Search for the cell housing the specified text and yield its (x, y) center coordinate. 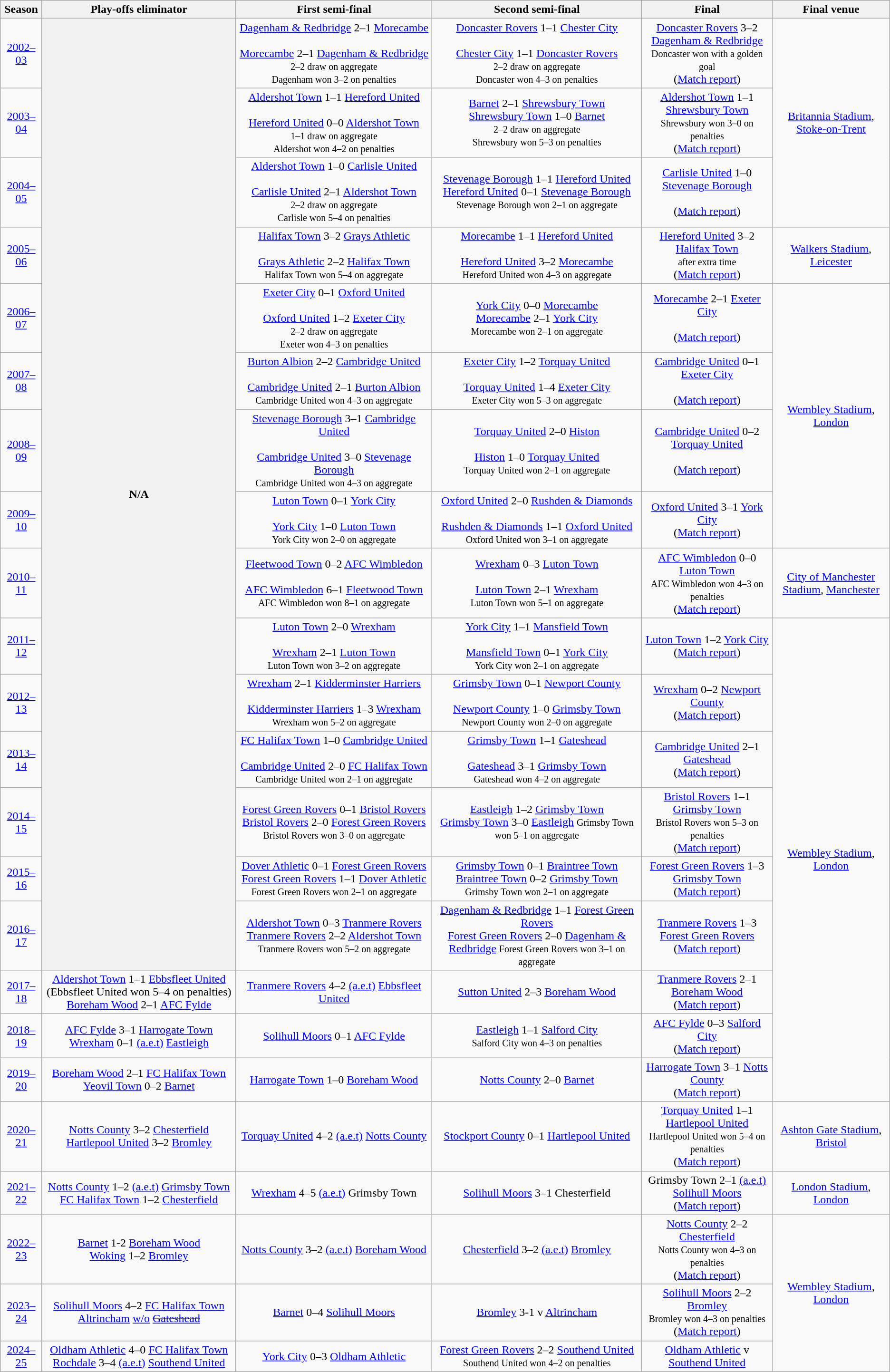
Harrogate Town 3–1 Notts County(Match report) (707, 1080)
Notts County 2–2 ChesterfieldNotts County won 4–3 on penalties (Match report) (707, 1249)
Barnet 0–4 Solihull Moors (334, 1312)
Cambridge United 0–2 Torquay United(Match report) (707, 451)
Tranmere Rovers 2–1 Boreham Wood(Match report) (707, 992)
2009–10 (21, 520)
Aldershot Town 1–1 Shrewsbury TownShrewsbury won 3–0 on penalties(Match report) (707, 123)
2011–12 (21, 646)
Boreham Wood 2–1 FC Halifax TownYeovil Town 0–2 Barnet (139, 1080)
Play-offs eliminator (139, 10)
Morecambe 1–1 Hereford UnitedHereford United 3–2 MorecambeHereford United won 4–3 on aggregate (537, 255)
Cambridge United 2–1 Gateshead(Match report) (707, 760)
Solihull Moors 4–2 FC Halifax TownAltrincham w/o Gateshead (139, 1312)
Ashton Gate Stadium, Bristol (831, 1136)
Solihull Moors 0–1 AFC Fylde (334, 1036)
Final venue (831, 10)
Bromley 3-1 v Altrincham (537, 1312)
Aldershot Town 1–0 Carlisle UnitedCarlisle United 2–1 Aldershot Town2–2 draw on aggregateCarlisle won 5–4 on penalties (334, 192)
2015–16 (21, 879)
Barnet 2–1 Shrewsbury TownShrewsbury Town 1–0 Barnet2–2 draw on aggregateShrewsbury won 5–3 on penalties (537, 123)
2002–03 (21, 53)
2019–20 (21, 1080)
Dagenham & Redbridge 2–1 MorecambeMorecambe 2–1 Dagenham & Redbridge2–2 draw on aggregateDagenham won 3–2 on penalties (334, 53)
York City 0–0 MorecambeMorecambe 2–1 York CityMorecambe won 2–1 on aggregate (537, 318)
Torquay United 1–1 Hartlepool UnitedHartlepool United won 5–4 on penalties (Match report) (707, 1136)
Dover Athletic 0–1 Forest Green RoversForest Green Rovers 1–1 Dover Athletic Forest Green Rovers won 2–1 on aggregate (334, 879)
Notts County 1–2 (a.e.t) Grimsby TownFC Halifax Town 1–2 Chesterfield (139, 1193)
2016–17 (21, 936)
Aldershot Town 1–1 Ebbsfleet United (Ebbsfleet United won 5–4 on penalties)Boreham Wood 2–1 AFC Fylde (139, 992)
Wrexham 4–5 (a.e.t) Grimsby Town (334, 1193)
2006–07 (21, 318)
2022–23 (21, 1249)
Grimsby Town 0–1 Braintree TownBraintree Town 0–2 Grimsby TownGrimsby Town won 2–1 on aggregate (537, 879)
Fleetwood Town 0–2 AFC WimbledonAFC Wimbledon 6–1 Fleetwood TownAFC Wimbledon won 8–1 on aggregate (334, 583)
2007–08 (21, 381)
Torquay United 4–2 (a.e.t) Notts County (334, 1136)
Harrogate Town 1–0 Boreham Wood (334, 1080)
2020–21 (21, 1136)
Notts County 2–0 Barnet (537, 1080)
2024–25 (21, 1356)
Walkers Stadium, Leicester (831, 255)
Aldershot Town 0–3 Tranmere RoversTranmere Rovers 2–2 Aldershot Town Tranmere Rovers won 5–2 on aggregate (334, 936)
Tranmere Rovers 1–3 Forest Green Rovers(Match report) (707, 936)
2008–09 (21, 451)
Notts County 3–2 (a.e.t) Boreham Wood (334, 1249)
Torquay United 2–0 HistonHiston 1–0 Torquay UnitedTorquay United won 2–1 on aggregate (537, 451)
Hereford United 3–2 Halifax Townafter extra time(Match report) (707, 255)
2014–15 (21, 822)
2021–22 (21, 1193)
AFC Fylde 0–3 Salford City(Match report) (707, 1036)
Aldershot Town 1–1 Hereford UnitedHereford United 0–0 Aldershot Town1–1 draw on aggregateAldershot won 4–2 on penalties (334, 123)
Morecambe 2–1 Exeter City(Match report) (707, 318)
Oxford United 2–0 Rushden & DiamondsRushden & Diamonds 1–1 Oxford UnitedOxford United won 3–1 on aggregate (537, 520)
2012–13 (21, 703)
Notts County 3–2 ChesterfieldHartlepool United 3–2 Bromley (139, 1136)
2004–05 (21, 192)
2005–06 (21, 255)
Exeter City 0–1 Oxford UnitedOxford United 1–2 Exeter City2–2 draw on aggregateExeter won 4–3 on penalties (334, 318)
Luton Town 0–1 York CityYork City 1–0 Luton TownYork City won 2–0 on aggregate (334, 520)
York City 0–3 Oldham Athletic (334, 1356)
Britannia Stadium, Stoke-on-Trent (831, 123)
Solihull Moors 3–1 Chesterfield (537, 1193)
2023–24 (21, 1312)
Luton Town 1–2 York City(Match report) (707, 646)
York City 1–1 Mansfield TownMansfield Town 0–1 York CityYork City won 2–1 on aggregate (537, 646)
Bristol Rovers 1–1 Grimsby TownBristol Rovers won 5–3 on penalties(Match report) (707, 822)
Eastleigh 1–1 Salford CitySalford City won 4–3 on penalties (537, 1036)
Doncaster Rovers 1–1 Chester CityChester City 1–1 Doncaster Rovers2–2 draw on aggregateDoncaster won 4–3 on penalties (537, 53)
Solihull Moors 2–2 BromleyBromley won 4–3 on penalties (Match report) (707, 1312)
Stevenage Borough 3–1 Cambridge UnitedCambridge United 3–0 Stevenage BoroughCambridge United won 4–3 on aggregate (334, 451)
AFC Fylde 3–1 Harrogate TownWrexham 0–1 (a.e.t) Eastleigh (139, 1036)
2003–04 (21, 123)
London Stadium, London (831, 1193)
Barnet 1-2 Boreham WoodWoking 1–2 Bromley (139, 1249)
Dagenham & Redbridge 1–1 Forest Green RoversForest Green Rovers 2–0 Dagenham & Redbridge Forest Green Rovers won 3–1 on aggregate (537, 936)
N/A (139, 494)
Wrexham 2–1 Kidderminster HarriersKidderminster Harriers 1–3 WrexhamWrexham won 5–2 on aggregate (334, 703)
Forest Green Rovers 2–2 Southend UnitedSouthend United won 4–2 on penalties (537, 1356)
Oxford United 3–1 York City(Match report) (707, 520)
Carlisle United 1–0 Stevenage Borough(Match report) (707, 192)
Grimsby Town 0–1 Newport CountyNewport County 1–0 Grimsby TownNewport County won 2–0 on aggregate (537, 703)
Sutton United 2–3 Boreham Wood (537, 992)
City of Manchester Stadium, Manchester (831, 583)
Forest Green Rovers 0–1 Bristol RoversBristol Rovers 2–0 Forest Green Rovers Bristol Rovers won 3–0 on aggregate (334, 822)
First semi-final (334, 10)
Second semi-final (537, 10)
Chesterfield 3–2 (a.e.t) Bromley (537, 1249)
Eastleigh 1–2 Grimsby TownGrimsby Town 3–0 Eastleigh Grimsby Town won 5–1 on aggregate (537, 822)
Stockport County 0–1 Hartlepool United (537, 1136)
Luton Town 2–0 WrexhamWrexham 2–1 Luton TownLuton Town won 3–2 on aggregate (334, 646)
Forest Green Rovers 1–3 Grimsby Town(Match report) (707, 879)
2018–19 (21, 1036)
2013–14 (21, 760)
Cambridge United 0–1 Exeter City(Match report) (707, 381)
Wrexham 0–2 Newport County(Match report) (707, 703)
Stevenage Borough 1–1 Hereford UnitedHereford United 0–1 Stevenage BoroughStevenage Borough won 2–1 on aggregate (537, 192)
Final (707, 10)
Exeter City 1–2 Torquay UnitedTorquay United 1–4 Exeter CityExeter City won 5–3 on aggregate (537, 381)
Burton Albion 2–2 Cambridge UnitedCambridge United 2–1 Burton AlbionCambridge United won 4–3 on aggregate (334, 381)
Season (21, 10)
AFC Wimbledon 0–0 Luton TownAFC Wimbledon won 4–3 on penalties(Match report) (707, 583)
Oldham Athletic v Southend United (707, 1356)
Tranmere Rovers 4–2 (a.e.t) Ebbsfleet United (334, 992)
Grimsby Town 2–1 (a.e.t) Solihull Moors(Match report) (707, 1193)
Halifax Town 3–2 Grays AthleticGrays Athletic 2–2 Halifax TownHalifax Town won 5–4 on aggregate (334, 255)
Oldham Athletic 4–0 FC Halifax TownRochdale 3–4 (a.e.t) Southend United (139, 1356)
FC Halifax Town 1–0 Cambridge UnitedCambridge United 2–0 FC Halifax TownCambridge United won 2–1 on aggregate (334, 760)
Wrexham 0–3 Luton TownLuton Town 2–1 WrexhamLuton Town won 5–1 on aggregate (537, 583)
2017–18 (21, 992)
Grimsby Town 1–1 GatesheadGateshead 3–1 Grimsby TownGateshead won 4–2 on aggregate (537, 760)
2010–11 (21, 583)
Doncaster Rovers 3–2 Dagenham & RedbridgeDoncaster won with a golden goal(Match report) (707, 53)
